Capture the cell that displays the provided text and extract its (X, Y) central coordinate. 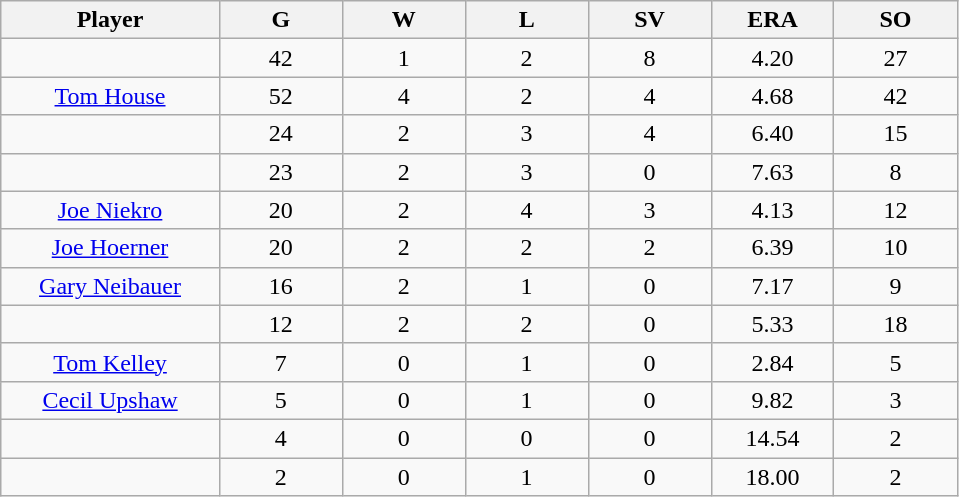
6.40 (772, 134)
L (526, 20)
4.20 (772, 58)
Tom House (110, 96)
Cecil Upshaw (110, 400)
G (280, 20)
Joe Niekro (110, 210)
Player (110, 20)
4.13 (772, 210)
7.63 (772, 172)
2.84 (772, 362)
6.39 (772, 248)
24 (280, 134)
4.68 (772, 96)
Gary Neibauer (110, 286)
9 (896, 286)
SO (896, 20)
Joe Hoerner (110, 248)
Tom Kelley (110, 362)
5.33 (772, 324)
23 (280, 172)
15 (896, 134)
14.54 (772, 438)
16 (280, 286)
18 (896, 324)
ERA (772, 20)
52 (280, 96)
9.82 (772, 400)
18.00 (772, 477)
7.17 (772, 286)
W (404, 20)
27 (896, 58)
7 (280, 362)
10 (896, 248)
SV (650, 20)
